Identify which cell holds the provided text, then report its (X, Y) central coordinate. 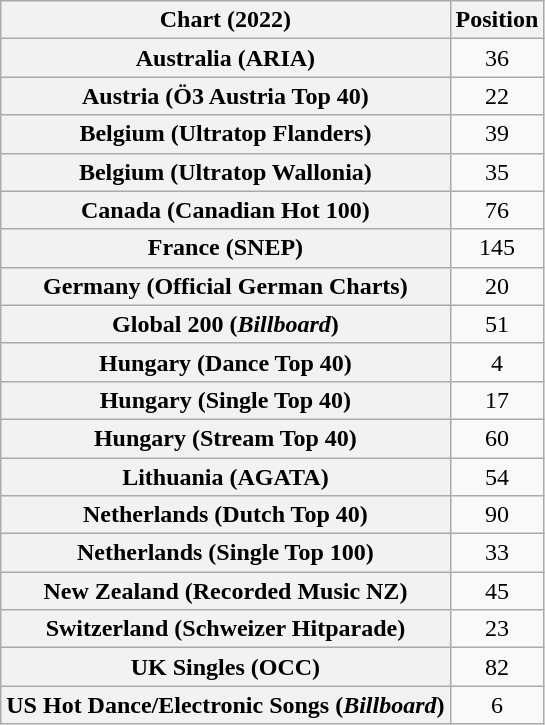
Position (497, 20)
Switzerland (Schweizer Hitparade) (226, 629)
Netherlands (Single Top 100) (226, 553)
23 (497, 629)
Chart (2022) (226, 20)
17 (497, 400)
Hungary (Stream Top 40) (226, 438)
6 (497, 705)
33 (497, 553)
Netherlands (Dutch Top 40) (226, 515)
39 (497, 134)
Global 200 (Billboard) (226, 324)
Australia (ARIA) (226, 58)
Belgium (Ultratop Wallonia) (226, 172)
Canada (Canadian Hot 100) (226, 210)
20 (497, 286)
60 (497, 438)
36 (497, 58)
4 (497, 362)
US Hot Dance/Electronic Songs (Billboard) (226, 705)
54 (497, 477)
Germany (Official German Charts) (226, 286)
76 (497, 210)
Lithuania (AGATA) (226, 477)
82 (497, 667)
45 (497, 591)
Hungary (Single Top 40) (226, 400)
51 (497, 324)
145 (497, 248)
Austria (Ö3 Austria Top 40) (226, 96)
22 (497, 96)
Hungary (Dance Top 40) (226, 362)
UK Singles (OCC) (226, 667)
90 (497, 515)
France (SNEP) (226, 248)
Belgium (Ultratop Flanders) (226, 134)
35 (497, 172)
New Zealand (Recorded Music NZ) (226, 591)
